Scan for the cell matching the given text and deliver its (X, Y) coordinate at center. 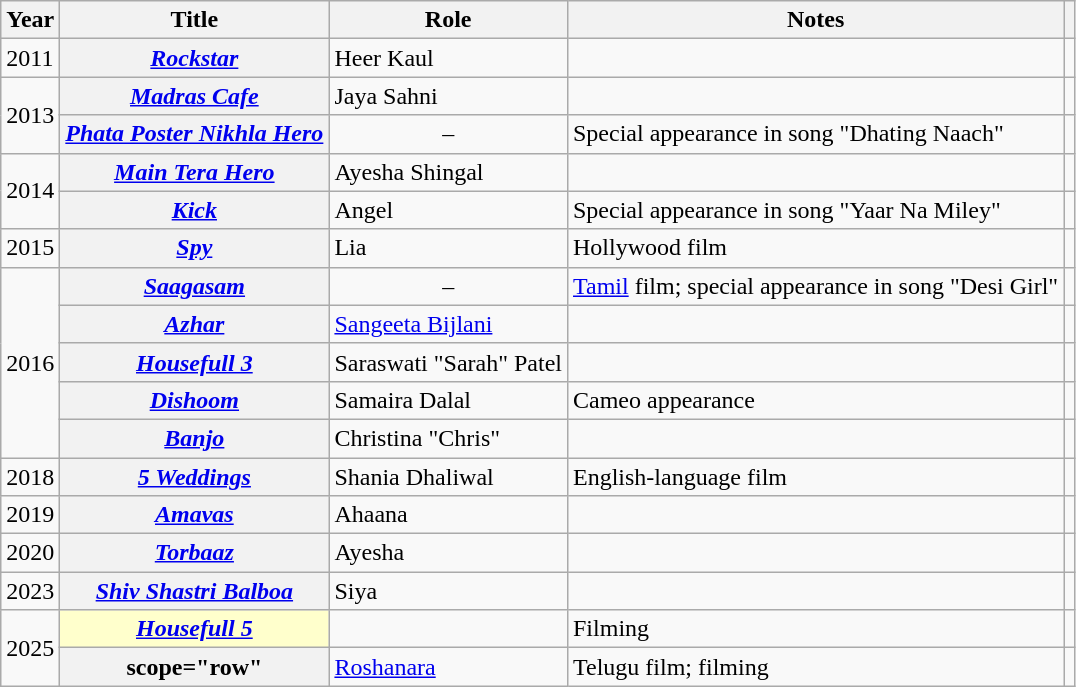
Special appearance in song "Yaar Na Miley" (815, 210)
Saraswati "Sarah" Patel (448, 362)
Notes (815, 20)
Saagasam (194, 286)
Azhar (194, 324)
Jaya Sahni (448, 96)
Lia (448, 248)
Phata Poster Nikhla Hero (194, 134)
Samaira Dalal (448, 400)
Ayesha Shingal (448, 172)
2020 (30, 553)
Banjo (194, 438)
Dishoom (194, 400)
2025 (30, 648)
Torbaaz (194, 553)
Hollywood film (815, 248)
Madras Cafe (194, 96)
Roshanara (448, 667)
Christina "Chris" (448, 438)
Role (448, 20)
2018 (30, 477)
Special appearance in song "Dhating Naach" (815, 134)
Heer Kaul (448, 58)
Title (194, 20)
Rockstar (194, 58)
Housefull 5 (194, 629)
2015 (30, 248)
Spy (194, 248)
2019 (30, 515)
English-language film (815, 477)
2011 (30, 58)
Tamil film; special appearance in song "Desi Girl" (815, 286)
Year (30, 20)
2013 (30, 115)
Ahaana (448, 515)
Cameo appearance (815, 400)
5 Weddings (194, 477)
Amavas (194, 515)
Shania Dhaliwal (448, 477)
Telugu film; filming (815, 667)
Sangeeta Bijlani (448, 324)
Ayesha (448, 553)
2023 (30, 591)
Angel (448, 210)
Filming (815, 629)
Kick (194, 210)
2016 (30, 362)
Main Tera Hero (194, 172)
Siya (448, 591)
scope="row" (194, 667)
Shiv Shastri Balboa (194, 591)
Housefull 3 (194, 362)
2014 (30, 191)
